Pinpoint the cell where the given text exists, returning its (x, y) midpoint coordinate. 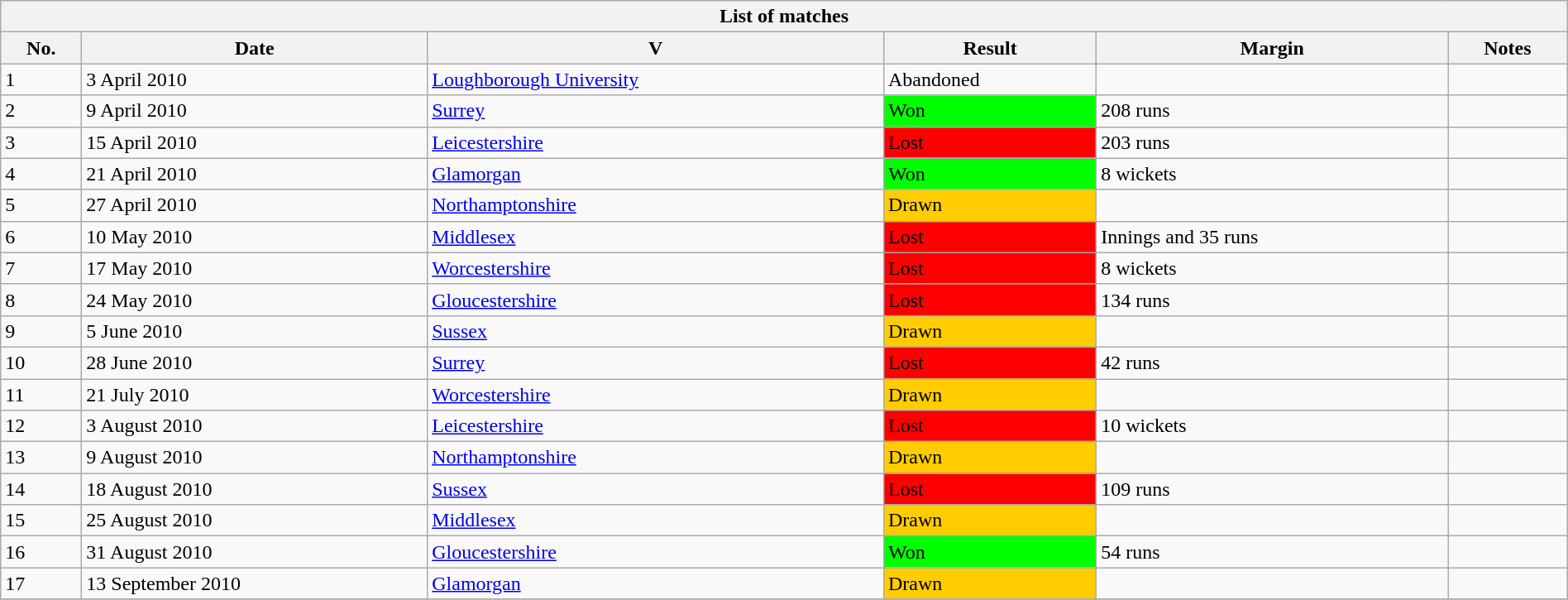
13 (41, 458)
28 June 2010 (255, 362)
17 May 2010 (255, 268)
3 April 2010 (255, 79)
134 runs (1272, 300)
Notes (1508, 48)
5 June 2010 (255, 331)
17 (41, 583)
10 (41, 362)
Margin (1272, 48)
Date (255, 48)
Loughborough University (656, 79)
9 April 2010 (255, 111)
3 August 2010 (255, 426)
10 May 2010 (255, 237)
Innings and 35 runs (1272, 237)
15 April 2010 (255, 142)
12 (41, 426)
21 July 2010 (255, 395)
Result (989, 48)
7 (41, 268)
8 (41, 300)
25 August 2010 (255, 521)
3 (41, 142)
6 (41, 237)
109 runs (1272, 489)
18 August 2010 (255, 489)
11 (41, 395)
13 September 2010 (255, 583)
No. (41, 48)
Abandoned (989, 79)
9 (41, 331)
16 (41, 552)
24 May 2010 (255, 300)
31 August 2010 (255, 552)
27 April 2010 (255, 205)
4 (41, 174)
List of matches (784, 17)
203 runs (1272, 142)
9 August 2010 (255, 458)
42 runs (1272, 362)
10 wickets (1272, 426)
21 April 2010 (255, 174)
208 runs (1272, 111)
V (656, 48)
15 (41, 521)
54 runs (1272, 552)
5 (41, 205)
14 (41, 489)
2 (41, 111)
1 (41, 79)
